Locate the cell with the specified text and output its [X, Y] center coordinate. 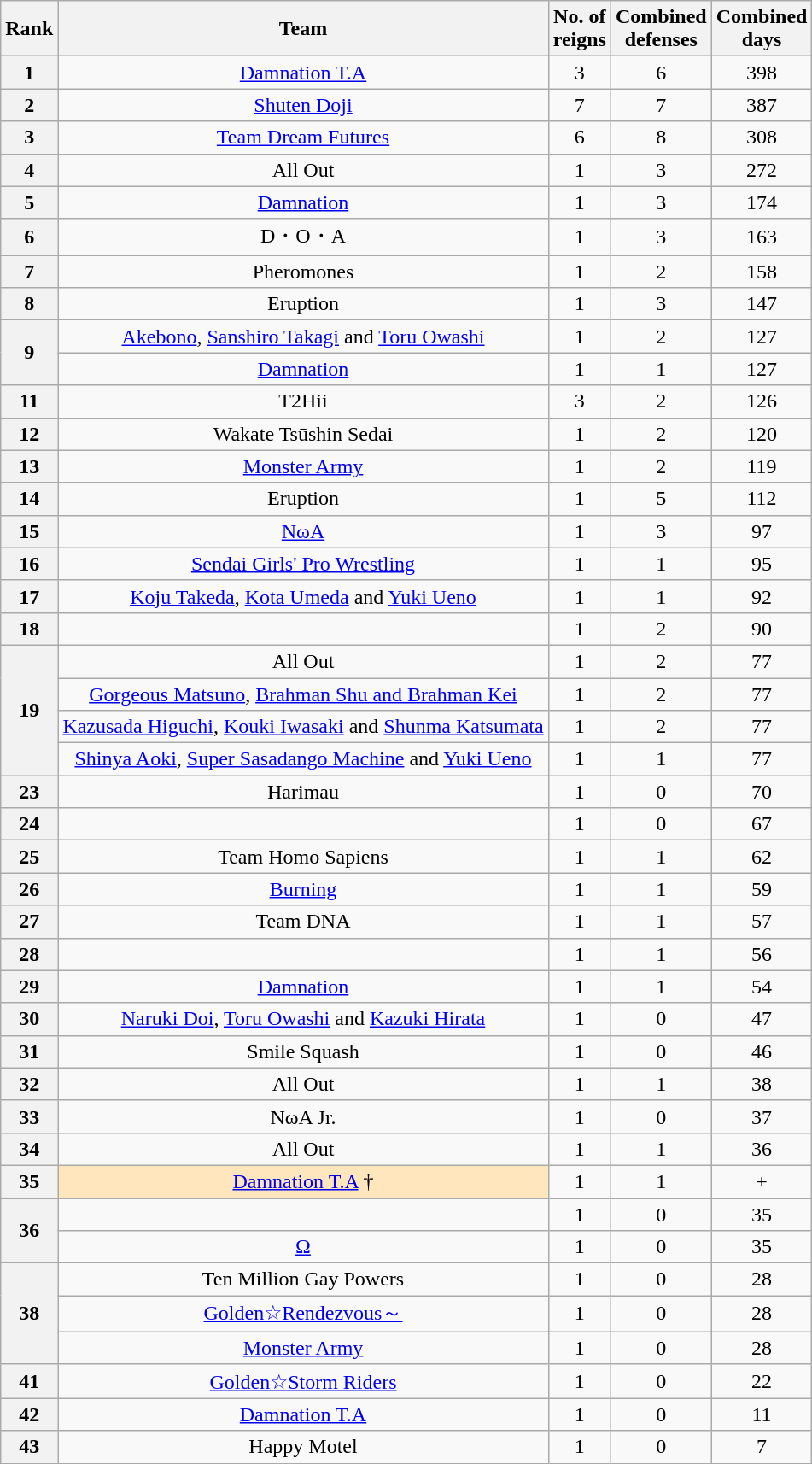
NωA Jr. [303, 1116]
32 [29, 1084]
Team [303, 29]
62 [762, 857]
56 [762, 954]
41 [29, 1381]
Sendai Girls' Pro Wrestling [303, 564]
92 [762, 596]
26 [29, 889]
Shuten Doji [303, 105]
12 [29, 434]
18 [29, 629]
Damnation T.A † [303, 1181]
15 [29, 531]
Ten Million Gay Powers [303, 1280]
46 [762, 1051]
398 [762, 73]
158 [762, 272]
174 [762, 202]
Burning [303, 889]
Wakate Tsūshin Sedai [303, 434]
23 [29, 792]
Team Homo Sapiens [303, 857]
Gorgeous Matsuno, Brahman Shu and Brahman Kei [303, 694]
Rank [29, 29]
95 [762, 564]
T2Hii [303, 401]
34 [29, 1149]
19 [29, 710]
54 [762, 987]
Naruki Doi, Toru Owashi and Kazuki Hirata [303, 1019]
29 [29, 987]
27 [29, 922]
30 [29, 1019]
Team DNA [303, 922]
9 [29, 353]
47 [762, 1019]
Team Dream Futures [303, 138]
112 [762, 499]
308 [762, 138]
4 [29, 170]
Smile Squash [303, 1051]
Combineddefenses [661, 29]
Golden☆Storm Riders [303, 1381]
Harimau [303, 792]
Happy Motel [303, 1447]
25 [29, 857]
272 [762, 170]
70 [762, 792]
67 [762, 824]
Kazusada Higuchi, Kouki Iwasaki and Shunma Katsumata [303, 727]
43 [29, 1447]
Ω [303, 1247]
57 [762, 922]
387 [762, 105]
No. ofreigns [579, 29]
Combineddays [762, 29]
Akebono, Sanshiro Takagi and Toru Owashi [303, 337]
Pheromones [303, 272]
119 [762, 466]
24 [29, 824]
97 [762, 531]
22 [762, 1381]
31 [29, 1051]
13 [29, 466]
16 [29, 564]
90 [762, 629]
120 [762, 434]
59 [762, 889]
37 [762, 1116]
+ [762, 1181]
D・O・A [303, 237]
NωA [303, 531]
163 [762, 237]
Koju Takeda, Kota Umeda and Yuki Ueno [303, 596]
147 [762, 304]
126 [762, 401]
Shinya Aoki, Super Sasadango Machine and Yuki Ueno [303, 759]
14 [29, 499]
33 [29, 1116]
17 [29, 596]
42 [29, 1414]
Golden☆Rendezvous～ [303, 1314]
